For the text-containing cell, return its midpoint in (X, Y) coordinate format. 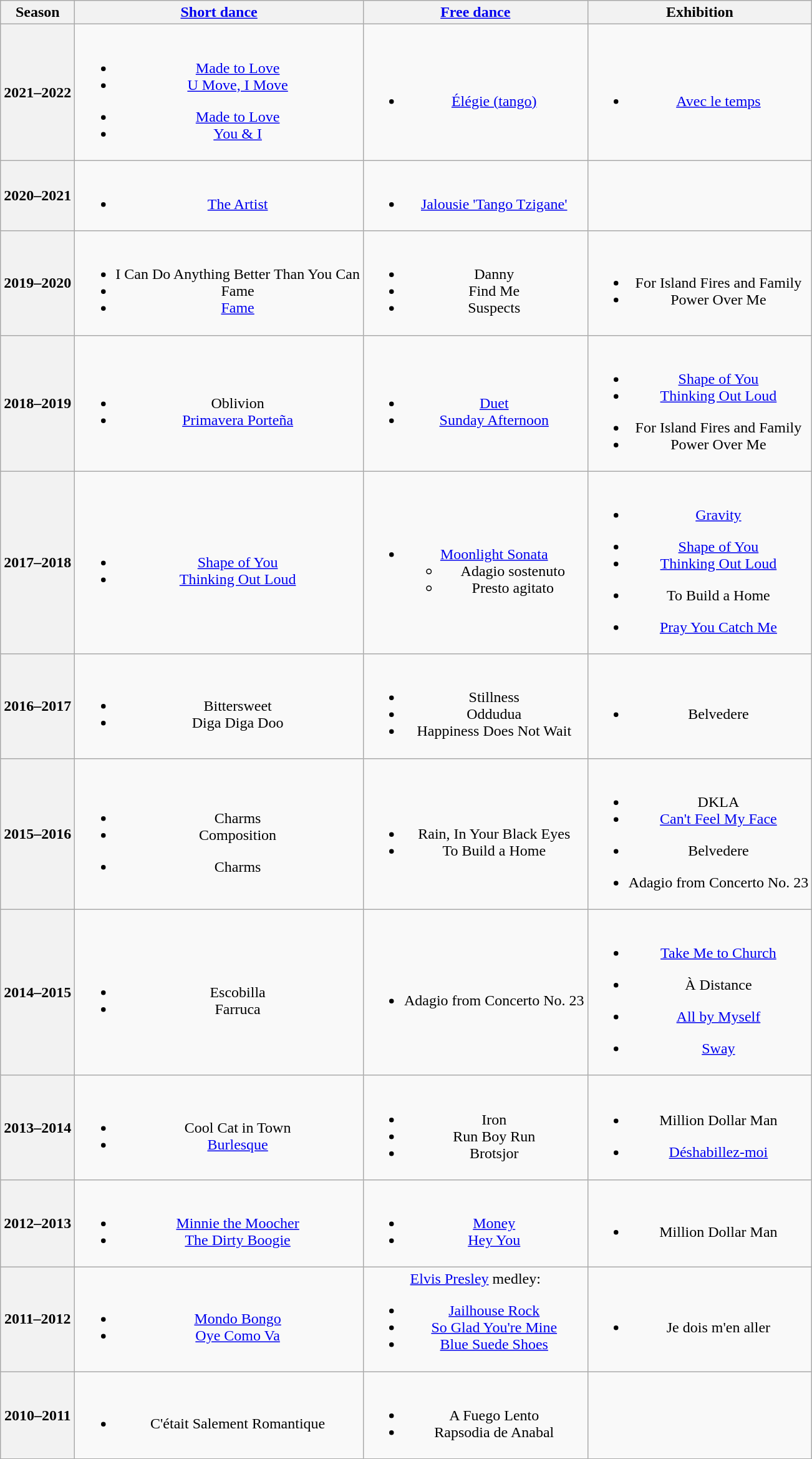
Escobilla Farruca (220, 992)
Je dois m'en aller (700, 1319)
Duet Sunday Afternoon (475, 403)
2016–2017 (37, 706)
Cool Cat in Town Burlesque (220, 1127)
Bittersweet Diga Diga Doo (220, 706)
The Artist (220, 196)
Mondo Bongo Oye Como Va (220, 1319)
Made to Love U Move, I Move Made to Love You & I (220, 92)
2019–2020 (37, 283)
2012–2013 (37, 1223)
2014–2015 (37, 992)
2020–2021 (37, 196)
C'était Salement Romantique (220, 1415)
Money Hey You (475, 1223)
2017–2018 (37, 563)
Season (37, 12)
2018–2019 (37, 403)
Stillness Oddudua Happiness Does Not Wait (475, 706)
2011–2012 (37, 1319)
Gravity Shape of You Thinking Out Loud To Build a Home Pray You Catch Me (700, 563)
2010–2011 (37, 1415)
Jalousie 'Tango Tzigane' (475, 196)
Oblivion Primavera Porteña (220, 403)
A Fuego Lento Rapsodia de Anabal (475, 1415)
2015–2016 (37, 834)
2013–2014 (37, 1127)
Shape of You Thinking Out Loud (220, 563)
Minnie the MoocherThe Dirty Boogie (220, 1223)
Moonlight Sonata Adagio sostenuto Presto agitato (475, 563)
Exhibition (700, 12)
2021–2022 (37, 92)
Free dance (475, 12)
Charms Composition Charms (220, 834)
Élégie (tango) (475, 92)
Shape of You Thinking Out Loud For Island Fires and Family Power Over Me (700, 403)
Million Dollar Man Déshabillez-moi (700, 1127)
For Island Fires and Family Power Over Me (700, 283)
I Can Do Anything Better Than You Can Fame Fame (220, 283)
Avec le temps (700, 92)
Iron Run Boy Run Brotsjor (475, 1127)
Million Dollar Man (700, 1223)
Danny Find Me Suspects (475, 283)
Belvedere (700, 706)
Adagio from Concerto No. 23 (475, 992)
Short dance (220, 12)
Elvis Presley medley:Jailhouse RockSo Glad You're MineBlue Suede Shoes (475, 1319)
DKLA Can't Feel My Face Belvedere Adagio from Concerto No. 23 (700, 834)
Rain, In Your Black Eyes To Build a Home (475, 834)
Take Me to Church À Distance All by Myself Sway (700, 992)
